Determine the (X, Y) coordinate at the center of the cell enclosing the given text.  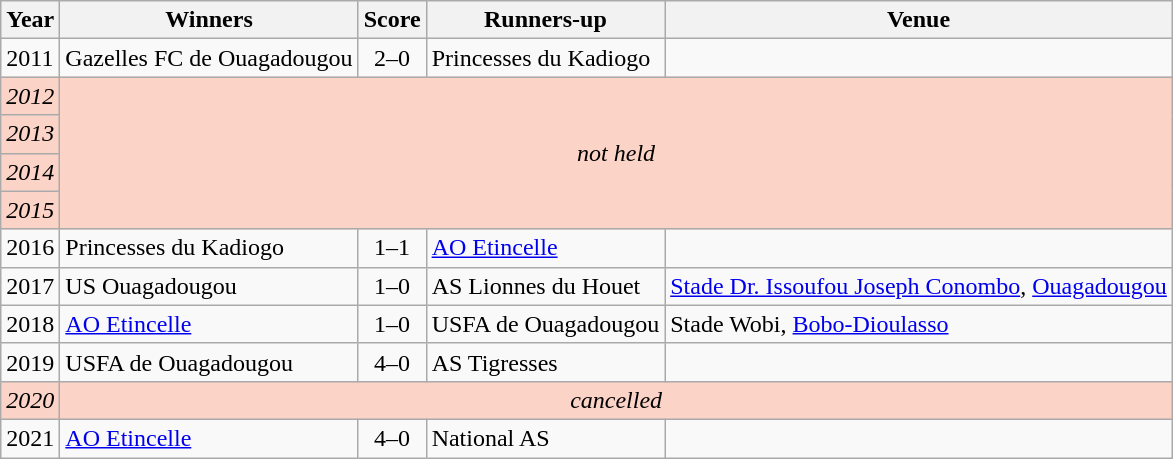
2019 (30, 362)
2013 (30, 134)
Winners (209, 20)
Runners-up (546, 20)
2011 (30, 58)
Venue (919, 20)
Stade Wobi, Bobo-Dioulasso (919, 324)
2018 (30, 324)
2020 (30, 400)
2012 (30, 96)
1–1 (392, 248)
Stade Dr. Issoufou Joseph Conombo, Ouagadougou (919, 286)
Year (30, 20)
not held (616, 153)
2–0 (392, 58)
Gazelles FC de Ouagadougou (209, 58)
2014 (30, 172)
2017 (30, 286)
AS Tigresses (546, 362)
AS Lionnes du Houet (546, 286)
cancelled (616, 400)
2015 (30, 210)
2016 (30, 248)
Score (392, 20)
2021 (30, 438)
National AS (546, 438)
US Ouagadougou (209, 286)
